Search for the cell housing the specified text and yield its [x, y] center coordinate. 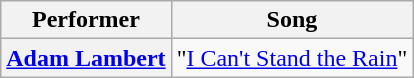
"I Can't Stand the Rain" [292, 58]
Adam Lambert [86, 58]
Song [292, 20]
Performer [86, 20]
